Extract the [X, Y] coordinate from the center of the cell holding the provided text.  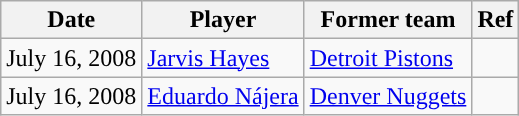
Detroit Pistons [388, 58]
Jarvis Hayes [223, 58]
Date [72, 20]
Denver Nuggets [388, 96]
Ref [496, 20]
Player [223, 20]
Eduardo Nájera [223, 96]
Former team [388, 20]
